Determine the [X, Y] coordinate at the center of the cell enclosing the given text.  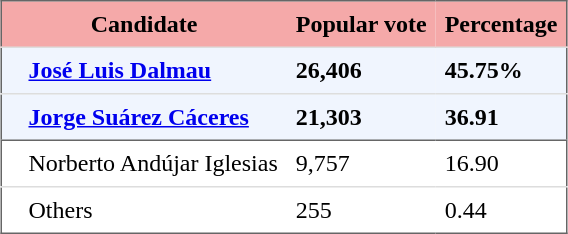
9,757 [362, 163]
16.90 [502, 163]
José Luis Dalmau [152, 70]
Jorge Suárez Cáceres [152, 117]
45.75% [502, 70]
Popular vote [362, 24]
21,303 [362, 117]
0.44 [502, 210]
Candidate [144, 24]
Norberto Andújar Iglesias [152, 163]
Others [152, 210]
Percentage [502, 24]
26,406 [362, 70]
36.91 [502, 117]
255 [362, 210]
